Capture the cell that displays the provided text and extract its [x, y] central coordinate. 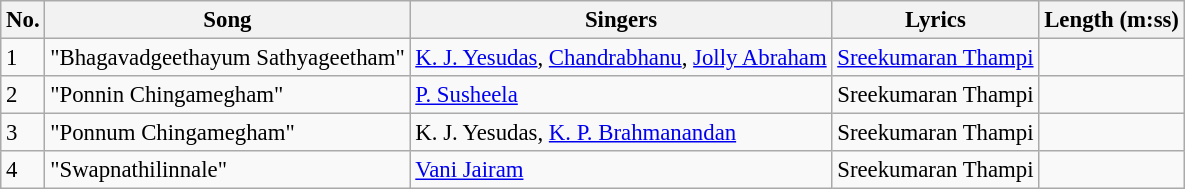
"Swapnathilinnale" [228, 170]
2 [23, 95]
No. [23, 20]
P. Susheela [621, 95]
4 [23, 170]
"Bhagavadgeethayum Sathyageetham" [228, 58]
Vani Jairam [621, 170]
Lyrics [936, 20]
K. J. Yesudas, Chandrabhanu, Jolly Abraham [621, 58]
Song [228, 20]
Length (m:ss) [1112, 20]
3 [23, 133]
"Ponnum Chingamegham" [228, 133]
K. J. Yesudas, K. P. Brahmanandan [621, 133]
"Ponnin Chingamegham" [228, 95]
Singers [621, 20]
1 [23, 58]
